From the cell containing the given text, extract its center point as [X, Y] coordinate. 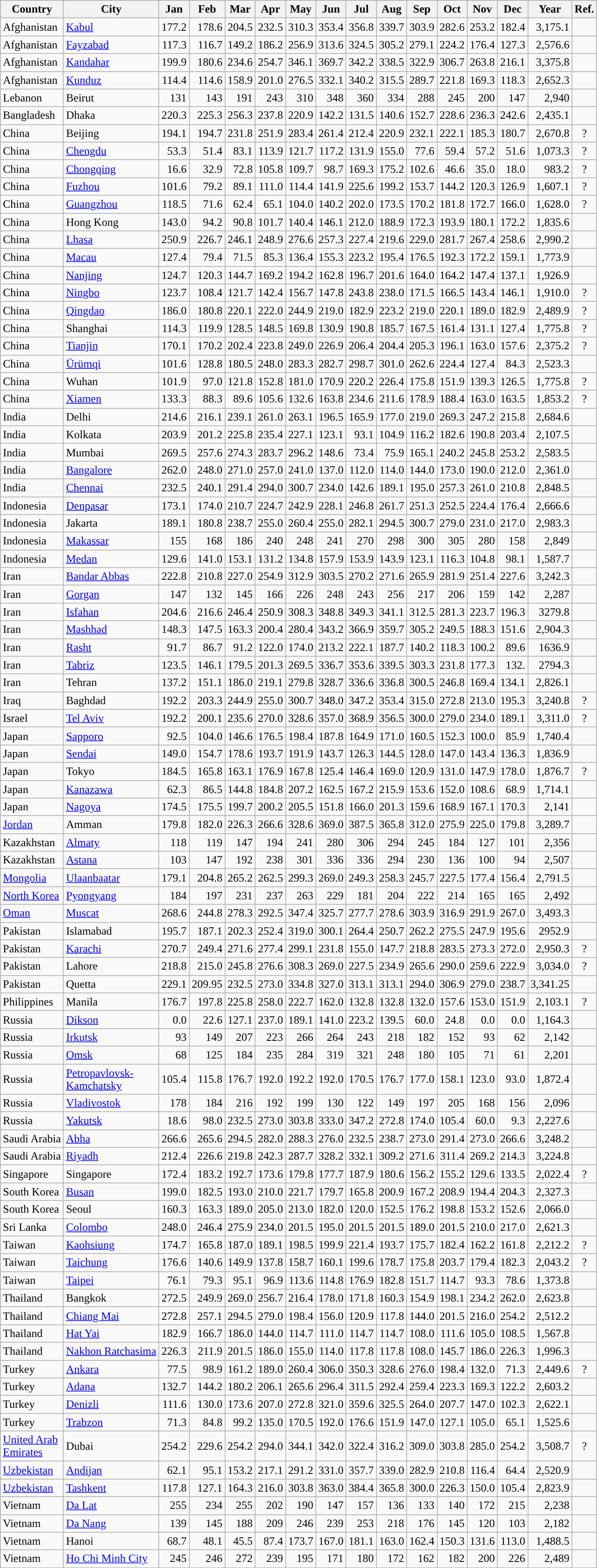
256.3 [240, 115]
Irkutsk [111, 1037]
84.8 [208, 1422]
118.5 [174, 204]
210.7 [240, 505]
235 [271, 1055]
125.4 [331, 771]
91.7 [174, 647]
169.4 [482, 683]
2,449.6 [550, 1369]
160.5 [422, 736]
2,435.1 [550, 115]
338.5 [392, 62]
227.1 [301, 434]
2,950.3 [550, 949]
195.3 [513, 700]
2,492 [550, 896]
59.4 [452, 151]
204 [392, 896]
206.1 [271, 1387]
222 [422, 896]
225.3 [208, 115]
216.4 [301, 1298]
151.8 [331, 807]
262.2 [422, 931]
1636.9 [550, 647]
240 [271, 541]
282.6 [452, 27]
281.3 [452, 612]
169.8 [301, 328]
227.0 [240, 577]
325.5 [392, 1405]
348 [331, 98]
178.9 [422, 399]
238.0 [392, 293]
334.8 [301, 984]
282.0 [271, 1139]
196.3 [513, 612]
3,248.2 [550, 1139]
272 [240, 1559]
348.8 [331, 612]
176.2 [422, 1209]
71 [482, 1055]
348.0 [331, 700]
215.8 [513, 417]
Nov [482, 9]
Israel [32, 718]
169.0 [392, 771]
256 [392, 594]
239.1 [240, 417]
Jordan [32, 825]
2,904.3 [550, 630]
250.7 [392, 931]
131 [174, 98]
200.2 [271, 807]
182.8 [392, 1280]
Dikson [111, 1019]
265.2 [240, 878]
249.0 [301, 346]
99.2 [240, 1422]
281.9 [452, 577]
Rasht [111, 647]
136.3 [513, 753]
Abha [111, 1139]
283.7 [271, 452]
180.7 [513, 133]
328.7 [331, 683]
215.0 [208, 966]
Lahore [111, 966]
325.7 [331, 913]
113.6 [301, 1280]
333.0 [331, 1121]
2,849 [550, 541]
Lhasa [111, 240]
258.6 [513, 240]
Bangladesh [32, 115]
Ulaanbaatar [111, 878]
62.3 [174, 789]
209.95 [208, 984]
Philippines [32, 1002]
143 [208, 98]
243.8 [361, 293]
279.1 [422, 45]
156.2 [422, 1174]
Hong Kong [111, 222]
247.9 [482, 931]
175.7 [422, 1245]
2,666.6 [550, 505]
211.6 [392, 399]
305 [452, 541]
104.8 [482, 559]
Kanazawa [111, 789]
187.9 [361, 1174]
187.1 [208, 931]
89.1 [240, 186]
194 [271, 842]
135.0 [271, 1422]
127.3 [513, 45]
35.0 [482, 169]
229.6 [208, 1446]
3,341.25 [550, 984]
Kunduz [111, 80]
Petropavlovsk-Kamchatsky [111, 1079]
Taipei [111, 1280]
153.6 [422, 789]
215 [513, 1506]
145.7 [452, 1351]
283.5 [452, 949]
284 [301, 1055]
155.3 [331, 258]
306.7 [452, 62]
140.4 [301, 222]
303.3 [422, 665]
147.8 [331, 293]
144.5 [392, 753]
357.7 [361, 1470]
2,623.8 [550, 1298]
Mumbai [111, 452]
204.4 [392, 346]
114.6 [208, 80]
Tel Aviv [111, 718]
241.0 [301, 470]
254.9 [271, 577]
171.0 [392, 736]
Mongolia [32, 878]
254.7 [271, 62]
229.0 [422, 240]
180.1 [482, 222]
311.5 [361, 1387]
205 [452, 1103]
162.8 [331, 275]
188 [240, 1523]
Andijan [111, 1470]
1,835.6 [550, 222]
2,583.5 [550, 452]
2,022.4 [550, 1174]
Shanghai [111, 328]
108.6 [482, 789]
1,926.9 [550, 275]
207.0 [271, 1405]
North Korea [32, 896]
148.5 [271, 328]
3,311.0 [550, 718]
192.3 [452, 258]
269.3 [452, 417]
356.8 [361, 27]
Denizli [111, 1405]
322.4 [361, 1446]
104.9 [392, 434]
94.2 [208, 222]
2,983.3 [550, 523]
188.3 [482, 630]
Tehran [111, 683]
359.7 [392, 630]
181.0 [301, 381]
Makassar [111, 541]
204.8 [208, 878]
Kaohsiung [111, 1245]
79.3 [208, 1280]
214.3 [513, 1156]
46.6 [452, 169]
204.5 [240, 27]
Bandar Abbas [111, 577]
Oct [452, 9]
198.8 [452, 1209]
174.5 [174, 807]
160.1 [331, 1263]
195.7 [174, 931]
78.6 [513, 1280]
105 [452, 1055]
2,141 [550, 807]
299.1 [301, 949]
130 [331, 1103]
May [301, 9]
112.0 [361, 470]
120 [482, 1523]
222.0 [271, 311]
310.3 [301, 27]
186 [240, 541]
234.2 [482, 1298]
148.6 [331, 452]
134.8 [301, 559]
Tianjin [111, 346]
90.8 [240, 222]
151.1 [208, 683]
242.6 [513, 115]
231 [240, 896]
339.7 [392, 27]
246.1 [240, 240]
2,142 [550, 1037]
272.5 [174, 1298]
223 [271, 1037]
171.5 [422, 293]
109.7 [301, 169]
192.7 [240, 1174]
213.2 [331, 647]
211.9 [208, 1351]
2,848.5 [550, 488]
182.5 [208, 1192]
158 [513, 541]
183.2 [208, 1174]
2,823.9 [550, 1488]
184.8 [271, 789]
134.1 [513, 683]
Vladivostok [111, 1103]
Nanjing [111, 275]
188.4 [452, 399]
202 [271, 1506]
128.5 [240, 328]
264 [331, 1037]
271.0 [240, 470]
180.5 [240, 364]
225.0 [482, 825]
18.6 [174, 1121]
116.2 [422, 434]
2,489 [550, 1559]
98.1 [513, 559]
347.4 [301, 913]
Chengdu [111, 151]
130.0 [208, 1405]
149.2 [240, 45]
32.9 [208, 169]
221.8 [452, 80]
2,621.3 [550, 1227]
199.2 [392, 186]
2,652.3 [550, 80]
306 [361, 842]
342.0 [331, 1446]
288 [422, 98]
1,164.3 [550, 1019]
196.5 [331, 417]
3,289.7 [550, 825]
Country [32, 9]
117.2 [331, 151]
1,773.9 [550, 258]
159.6 [422, 807]
202.0 [361, 204]
51.6 [513, 151]
229.1 [174, 984]
Sri Lanka [32, 1227]
193.0 [240, 1192]
2,826.1 [550, 683]
281.7 [452, 240]
114.3 [174, 328]
123.0 [482, 1079]
360 [361, 98]
45.5 [240, 1541]
152.3 [452, 736]
172.4 [174, 1174]
292.4 [392, 1387]
159.1 [513, 258]
170.1 [174, 346]
101 [513, 842]
369.0 [331, 825]
139.3 [482, 381]
Chennai [111, 488]
198.5 [301, 1245]
116.3 [452, 559]
219.8 [240, 1156]
Karachi [111, 949]
153.1 [240, 559]
181.1 [361, 1541]
1,073.3 [550, 151]
131.5 [361, 115]
162 [422, 1559]
171 [331, 1559]
216 [240, 1103]
2,990.2 [550, 240]
Ho Chi Minh City [111, 1559]
79.2 [208, 186]
1,373.8 [550, 1280]
173.0 [452, 470]
125 [208, 1055]
172.7 [482, 204]
301 [301, 860]
152 [452, 1037]
92.5 [174, 736]
279.8 [301, 683]
303.5 [331, 577]
195.6 [513, 931]
201.6 [392, 275]
340.2 [361, 80]
267.0 [513, 913]
343.2 [331, 630]
257.0 [271, 470]
167.0 [331, 1541]
155 [174, 541]
Omsk [111, 1055]
126.5 [513, 381]
2,096 [550, 1103]
257.1 [208, 1316]
163.5 [513, 399]
170.9 [331, 381]
101.9 [174, 381]
1,740.4 [550, 736]
156 [513, 1103]
249.9 [208, 1298]
68.7 [174, 1541]
222.7 [301, 1002]
262.5 [271, 878]
91.2 [240, 647]
983.2 [550, 169]
221.7 [301, 1192]
296.4 [331, 1387]
Bangkok [111, 1298]
350.3 [361, 1369]
324.5 [361, 45]
62.1 [174, 1470]
1,836.9 [550, 753]
Da Nang [111, 1523]
201.0 [271, 80]
298 [392, 541]
202.4 [240, 346]
Isfahan [111, 612]
245.7 [422, 878]
1,488.5 [550, 1541]
Delhi [111, 417]
310 [301, 98]
165.1 [422, 452]
224.7 [271, 505]
155.2 [452, 1174]
2,238 [550, 1506]
153.0 [482, 1002]
131.1 [482, 328]
Guangzhou [111, 204]
203.7 [452, 1263]
181 [361, 896]
93.3 [482, 1280]
150.3 [452, 1541]
152.5 [392, 1209]
153.7 [422, 186]
Sapporo [111, 736]
142.2 [331, 115]
Chongqing [111, 169]
3,375.8 [550, 62]
105.8 [271, 169]
2,523.3 [550, 364]
Jan [174, 9]
152.6 [513, 1209]
270 [361, 541]
237.8 [271, 115]
300.5 [422, 683]
143.7 [331, 753]
144.7 [240, 275]
253 [361, 1523]
174.7 [174, 1245]
16.6 [174, 169]
Seoul [111, 1209]
249.5 [452, 630]
182.3 [513, 1263]
369.7 [331, 62]
204.3 [513, 1192]
357.0 [331, 718]
85.9 [513, 736]
191 [240, 98]
118 [174, 842]
299.3 [301, 878]
199.7 [240, 807]
1,853.2 [550, 399]
121.8 [240, 381]
131.2 [271, 559]
187.0 [240, 1245]
300 [422, 541]
153.9 [361, 559]
205.5 [301, 807]
124.7 [174, 275]
288.3 [301, 1139]
Ankara [111, 1369]
Nagoya [111, 807]
264.4 [361, 931]
18.0 [513, 169]
2,201 [550, 1055]
164.0 [422, 275]
251.3 [422, 505]
173.7 [301, 1541]
116.4 [482, 1470]
Tokyo [111, 771]
71.5 [240, 258]
223.7 [482, 612]
240.1 [208, 488]
193.9 [452, 222]
266 [301, 1037]
167.8 [301, 771]
206.4 [361, 346]
230 [422, 860]
312.5 [422, 612]
2952.9 [550, 931]
131.0 [452, 771]
214 [452, 896]
238 [271, 860]
53.3 [174, 151]
237.0 [271, 1019]
203.4 [513, 434]
291.9 [482, 913]
278.6 [392, 913]
2,327.3 [550, 1192]
149.0 [174, 753]
2,684.6 [550, 417]
Kandahar [111, 62]
177.7 [331, 1174]
194.7 [208, 133]
224.2 [452, 45]
200.1 [208, 718]
93.1 [361, 434]
Hanoi [111, 1541]
166.7 [208, 1333]
Beijing [111, 133]
171.8 [361, 1298]
Fuzhou [111, 186]
Da Lat [111, 1506]
226.4 [392, 381]
2,670.8 [550, 133]
3,242.3 [550, 577]
Lebanon [32, 98]
1,714.1 [550, 789]
282.7 [331, 364]
225.6 [361, 186]
2,507 [550, 860]
86.5 [208, 789]
85.3 [271, 258]
216.6 [208, 612]
336.6 [361, 683]
3279.8 [550, 612]
48.1 [208, 1541]
Manila [111, 1002]
97.0 [208, 381]
177.3 [482, 665]
86.7 [208, 647]
114.8 [331, 1280]
2,622.1 [550, 1405]
205.3 [422, 346]
194.1 [174, 133]
Riyadh [111, 1156]
2,520.9 [550, 1470]
137.8 [271, 1263]
263.1 [301, 417]
259.4 [422, 1387]
251.9 [271, 133]
244.8 [208, 913]
301.0 [392, 364]
2,182 [550, 1523]
2,940 [550, 98]
142.6 [361, 488]
132.7 [174, 1387]
113.0 [513, 1541]
312.0 [422, 825]
Oman [32, 913]
259.6 [482, 966]
2,603.2 [550, 1387]
235.4 [271, 434]
98.7 [331, 169]
263 [301, 896]
Dhaka [111, 115]
322.9 [422, 62]
257.6 [208, 452]
93.0 [513, 1079]
Busan [111, 1192]
368.9 [361, 718]
130.9 [331, 328]
Gorgan [111, 594]
Astana [111, 860]
139 [174, 1523]
22.6 [208, 1019]
156.4 [513, 878]
2,356 [550, 842]
108.5 [513, 1333]
353.6 [361, 665]
199.6 [361, 1263]
283.3 [301, 364]
146.4 [361, 771]
142.4 [271, 293]
108.4 [208, 293]
179.5 [240, 665]
232.1 [422, 133]
321 [361, 1055]
163.8 [331, 399]
226.9 [331, 346]
115.8 [208, 1079]
1,628.0 [550, 204]
221.4 [361, 1245]
77.5 [174, 1369]
Ref. [584, 9]
2,576.6 [550, 45]
157.9 [331, 559]
146.6 [240, 736]
327.0 [331, 984]
242.9 [301, 505]
319.0 [301, 931]
Almaty [111, 842]
Apr [271, 9]
169.2 [271, 275]
265.9 [422, 577]
342.2 [361, 62]
3,508.7 [550, 1446]
339.0 [392, 1470]
Chiang Mai [111, 1316]
158.7 [301, 1263]
71.6 [208, 204]
207 [240, 1037]
73.4 [361, 452]
194.4 [482, 1192]
336.7 [331, 665]
3,493.3 [550, 913]
215.9 [392, 789]
3,240.8 [550, 700]
122.0 [271, 647]
144.8 [240, 789]
341.1 [392, 612]
Kolkata [111, 434]
79.4 [208, 258]
133.5 [513, 1174]
228.6 [452, 115]
Feb [208, 9]
68.9 [513, 789]
282.9 [422, 1470]
223.3 [452, 1387]
287.7 [301, 1156]
City [111, 9]
98.9 [208, 1369]
162.5 [331, 789]
198.1 [452, 1298]
220.3 [174, 115]
203.3 [208, 700]
105.6 [271, 399]
149.9 [240, 1263]
68 [174, 1055]
328.2 [331, 1156]
195.4 [392, 258]
Dec [513, 9]
285.0 [482, 1446]
141.9 [331, 186]
187.8 [331, 736]
101.7 [271, 222]
148.3 [174, 630]
1,996.3 [550, 1351]
226.6 [208, 1156]
190.0 [482, 470]
349.3 [361, 612]
252.5 [452, 505]
316.9 [452, 913]
176 [422, 1523]
222.9 [513, 966]
306.0 [331, 1369]
87.4 [271, 1541]
217.1 [271, 1470]
102.3 [513, 1405]
196.7 [361, 275]
2,791.5 [550, 878]
309.2 [392, 1156]
137.0 [331, 470]
136.4 [301, 258]
249.4 [208, 949]
Trabzon [111, 1422]
277.4 [271, 949]
270.7 [174, 949]
72.8 [240, 169]
208.9 [452, 1192]
Medan [111, 559]
2,043.2 [550, 1263]
143.9 [392, 559]
309.0 [422, 1446]
Sep [422, 9]
203.9 [174, 434]
167.5 [422, 328]
315.0 [422, 700]
24.8 [452, 1019]
256.9 [301, 45]
270.2 [361, 577]
283.4 [301, 133]
384.4 [361, 1488]
180.2 [240, 1387]
156.7 [301, 293]
162.2 [482, 1245]
120.0 [361, 1209]
292.5 [271, 913]
267.4 [482, 240]
280.4 [301, 630]
Iraq [32, 700]
158.9 [240, 80]
100 [482, 860]
214.6 [174, 417]
251.4 [482, 577]
137.1 [513, 275]
76.1 [174, 1280]
196.1 [452, 346]
298.7 [361, 364]
182.6 [452, 434]
Fayzabad [111, 45]
1,587.7 [550, 559]
126.3 [361, 753]
3,034.0 [550, 966]
219.6 [392, 240]
157 [361, 1506]
256.7 [271, 1298]
264.0 [422, 1405]
77.6 [422, 151]
356.5 [392, 718]
159 [482, 594]
177.2 [174, 27]
United ArabEmirates [32, 1446]
156.0 [331, 1316]
62 [513, 1037]
175.2 [392, 169]
Jul [361, 9]
Tashkent [111, 1488]
131.6 [482, 1541]
143.0 [174, 222]
122.2 [513, 1387]
64.4 [513, 1470]
139.5 [392, 1019]
231.0 [482, 523]
128.8 [208, 364]
207.7 [452, 1405]
161.4 [452, 328]
227.6 [513, 577]
201.2 [208, 434]
220.2 [361, 381]
179.7 [331, 1192]
269.2 [482, 1156]
291.2 [301, 1470]
249.3 [361, 878]
359.6 [361, 1405]
Muscat [111, 913]
147.5 [208, 630]
162.4 [422, 1541]
205.0 [271, 1209]
88.3 [208, 399]
313.6 [331, 45]
Mashhad [111, 630]
321.0 [331, 1405]
133.3 [174, 399]
61 [513, 1055]
263.8 [482, 62]
2,512.2 [550, 1316]
147.7 [392, 949]
195 [301, 1559]
1,872.4 [550, 1079]
334 [392, 98]
296.2 [301, 452]
163.1 [240, 771]
206 [452, 594]
Ningbo [111, 293]
187.7 [392, 647]
161.2 [240, 1369]
339.5 [392, 665]
336.8 [392, 683]
248.9 [271, 240]
2,107.5 [550, 434]
Taichung [111, 1263]
Beirut [111, 98]
236.3 [482, 115]
161.8 [513, 1245]
268.6 [174, 913]
190 [301, 1506]
116.7 [208, 45]
132 [208, 594]
319 [331, 1055]
363.0 [331, 1488]
Pyongyang [111, 896]
113.9 [271, 151]
278.3 [240, 913]
172.3 [422, 222]
194.2 [301, 275]
2,066.0 [550, 1209]
173.5 [392, 204]
Year [550, 9]
Xiamen [111, 399]
152.0 [452, 789]
164.3 [240, 1488]
312.9 [301, 577]
181.8 [452, 204]
178.7 [392, 1263]
Wuhan [111, 381]
152.8 [271, 381]
289.7 [422, 80]
387.5 [361, 825]
272.0 [513, 949]
252.4 [271, 931]
2,212.2 [550, 1245]
217 [422, 594]
154.9 [422, 1298]
344.1 [301, 1446]
306.9 [452, 984]
Islamabad [111, 931]
275.5 [452, 931]
Aug [392, 9]
Colombo [111, 1227]
137.2 [174, 683]
237 [271, 896]
179.4 [482, 1263]
119.9 [208, 328]
273.3 [482, 949]
Yakutsk [111, 1121]
262.6 [422, 364]
83.1 [240, 151]
164.2 [452, 275]
1,567.8 [550, 1333]
2,287 [550, 594]
2,489.9 [550, 311]
222.8 [174, 577]
2794.3 [550, 665]
9.3 [513, 1121]
Jakarta [111, 523]
346.1 [301, 62]
227.4 [361, 240]
147.4 [482, 275]
100.2 [482, 647]
261.7 [392, 505]
177.4 [482, 878]
Jun [331, 9]
185.7 [392, 328]
1,607.1 [550, 186]
167.1 [482, 807]
166.5 [452, 293]
223.8 [271, 346]
366.9 [361, 630]
98.0 [208, 1121]
123.5 [174, 665]
96.9 [271, 1280]
179.1 [174, 878]
152.7 [422, 115]
75.9 [392, 452]
209 [271, 1523]
178 [174, 1103]
164.9 [361, 736]
274.3 [240, 452]
119 [208, 842]
Dubai [111, 1446]
2,375.2 [550, 346]
170.3 [513, 807]
94 [513, 860]
199 [301, 1103]
84.3 [513, 364]
316.2 [392, 1446]
132. [513, 665]
247.2 [482, 417]
165.9 [361, 417]
168.9 [452, 807]
261.4 [331, 133]
277.7 [361, 913]
150.0 [482, 1488]
2,103.1 [550, 1002]
Denpasar [111, 505]
122 [361, 1103]
128.0 [422, 753]
62.4 [240, 204]
57.2 [482, 151]
Mar [240, 9]
258.3 [392, 878]
3,175.1 [550, 27]
200.4 [271, 630]
154.7 [208, 753]
207.2 [301, 789]
Nakhon Ratchasima [111, 1351]
162.0 [331, 1002]
123.7 [174, 293]
234.9 [392, 966]
127 [482, 842]
258.0 [271, 1002]
102.6 [422, 169]
Amman [111, 825]
173.1 [174, 505]
234 [208, 1506]
2,227.6 [550, 1121]
204.6 [174, 612]
199.0 [174, 1192]
185.3 [482, 133]
242.3 [271, 1156]
219.1 [271, 683]
126.9 [513, 186]
Kabul [111, 27]
166 [271, 594]
142 [513, 594]
228.1 [331, 505]
197.8 [208, 1002]
2,361.0 [550, 470]
Adana [111, 1387]
282.1 [361, 523]
300.1 [331, 931]
Ürümqi [111, 364]
191.9 [301, 753]
240.2 [452, 452]
202.3 [240, 931]
Sendai [111, 753]
1,910.0 [550, 293]
200.9 [392, 1192]
117.3 [174, 45]
151.7 [422, 1280]
276.5 [301, 80]
1,525.6 [550, 1422]
175.5 [208, 807]
100.0 [482, 736]
131.9 [361, 151]
Qingdao [111, 311]
186.2 [271, 45]
290.0 [452, 966]
151.6 [513, 630]
235.6 [240, 718]
Macau [111, 258]
Baghdad [111, 700]
331.0 [331, 1470]
133 [422, 1506]
226.7 [208, 240]
158.1 [452, 1079]
Hat Yai [111, 1333]
188.9 [392, 222]
147.9 [482, 771]
Quetta [111, 984]
Tabriz [111, 665]
229 [331, 896]
132.6 [301, 399]
51.4 [208, 151]
1,876.7 [550, 771]
311.4 [452, 1156]
270.0 [271, 718]
3,224.8 [550, 1156]
140 [452, 1506]
184.5 [174, 771]
Bangalore [111, 470]
315.5 [392, 80]
